Extract the (x, y) coordinate from the center of the cell holding the provided text.  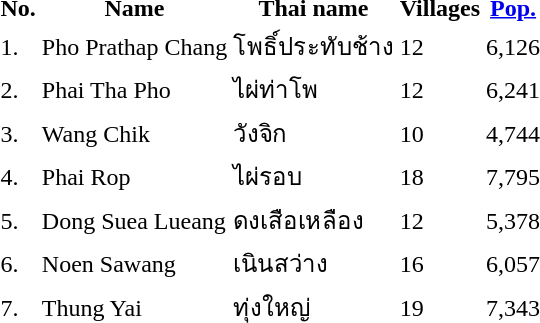
ไผ่รอบ (314, 176)
10 (440, 133)
Pho Prathap Chang (134, 46)
18 (440, 176)
Phai Tha Pho (134, 90)
โพธิ์ประทับช้าง (314, 46)
Dong Suea Lueang (134, 220)
16 (440, 264)
Phai Rop (134, 176)
วังจิก (314, 133)
Wang Chik (134, 133)
ดงเสือเหลือง (314, 220)
เนินสว่าง (314, 264)
Noen Sawang (134, 264)
ไผ่ท่าโพ (314, 90)
